Scan for the cell matching the given text and deliver its (X, Y) coordinate at center. 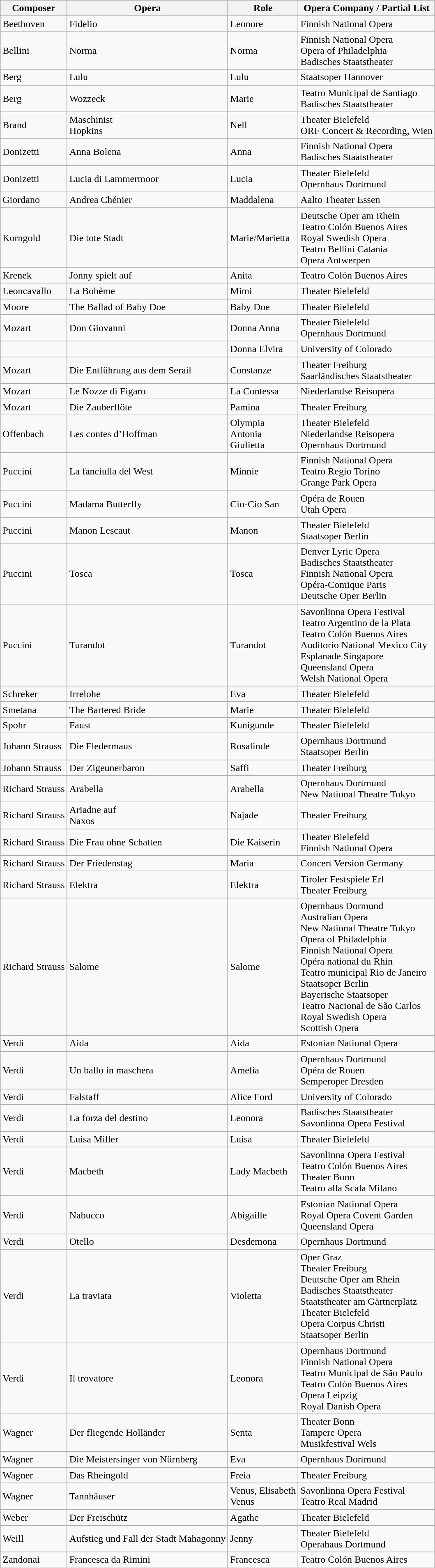
Der fliegende Holländer (147, 1433)
Das Rheingold (147, 1475)
Ariadne aufNaxos (147, 816)
Anna Bolena (147, 152)
Wozzeck (147, 99)
La forza del destino (147, 1118)
Baby Doe (263, 307)
Jenny (263, 1539)
Agathe (263, 1517)
Freia (263, 1475)
Andrea Chénier (147, 200)
Il trovatore (147, 1378)
Weber (34, 1517)
Der Friedenstag (147, 863)
Giordano (34, 200)
Estonian National Opera (366, 1043)
Die Frau ohne Schatten (147, 842)
Leonore (263, 24)
Marie/Marietta (263, 237)
Theater FreiburgSaarländisches Staatstheater (366, 371)
Lady Macbeth (263, 1172)
Theater BielefeldNiederlandse ReisoperaOpernhaus Dortmund (366, 434)
Concert Version Germany (366, 863)
Finnish National OperaBadisches Staatstheater (366, 152)
Leoncavallo (34, 291)
Finnish National OperaOpera of PhiladelphiaBadisches Staatstheater (366, 51)
Deutsche Oper am RheinTeatro Colón Buenos AiresRoyal Swedish OperaTeatro Bellini CataniaOpera Antwerpen (366, 237)
OlympiaAntoniaGiulietta (263, 434)
Die Fledermaus (147, 746)
Falstaff (147, 1097)
Opernhaus DortmundFinnish National OperaTeatro Municipal de São PauloTeatro Colón Buenos AiresOpera LeipzigRoyal Danish Opera (366, 1378)
Constanze (263, 371)
Venus, ElisabethVenus (263, 1496)
The Ballad of Baby Doe (147, 307)
Amelia (263, 1070)
Tannhäuser (147, 1496)
Estonian National OperaRoyal Opera Covent GardenQueensland Opera (366, 1215)
Die tote Stadt (147, 237)
Violetta (263, 1296)
Denver Lyric OperaBadisches StaatstheaterFinnish National OperaOpéra-Comique ParisDeutsche Oper Berlin (366, 574)
Die Entführung aus dem Serail (147, 371)
Badisches StaatstheaterSavonlinna Opera Festival (366, 1118)
Donna Elvira (263, 349)
Smetana (34, 709)
Faust (147, 725)
Mimi (263, 291)
Maddalena (263, 200)
Schreker (34, 694)
Aalto Theater Essen (366, 200)
Aufstieg und Fall der Stadt Mahagonny (147, 1539)
Die Zauberflöte (147, 407)
Finnish National OperaTeatro Regio TorinoGrange Park Opera (366, 472)
Alice Ford (263, 1097)
Opernhaus DortmundStaatsoper Berlin (366, 746)
Beethoven (34, 24)
Lucia (263, 178)
Composer (34, 8)
Nabucco (147, 1215)
Anna (263, 152)
Rosalinde (263, 746)
Un ballo in maschera (147, 1070)
La Bohème (147, 291)
Fidelio (147, 24)
Opera Company / Partial List (366, 8)
Otello (147, 1241)
Bellini (34, 51)
La Contessa (263, 391)
Moore (34, 307)
Savonlinna Opera FestivalTeatro Colón Buenos AiresTheater BonnTeatro alla Scala Milano (366, 1172)
Anita (263, 275)
Theater BonnTampere OperaMusikfestival Wels (366, 1433)
Krenek (34, 275)
The Bartered Bride (147, 709)
Die Meistersinger von Nürnberg (147, 1460)
Opernhaus DortmundOpéra de RouenSemperoper Dresden (366, 1070)
MaschinistHopkins (147, 125)
Brand (34, 125)
Francesca da Rimini (147, 1560)
Les contes d’Hoffman (147, 434)
Donna Anna (263, 328)
Staatsoper Hannover (366, 77)
La traviata (147, 1296)
Teatro Municipal de SantiagoBadisches Staatstheater (366, 99)
Manon (263, 531)
Madama Butterfly (147, 504)
Opernhaus DortmundNew National Theatre Tokyo (366, 789)
Theater BielefeldORF Concert & Recording, Wien (366, 125)
Zandonai (34, 1560)
Weill (34, 1539)
Najade (263, 816)
Senta (263, 1433)
Jonny spielt auf (147, 275)
Finnish National Opera (366, 24)
Der Zigeunerbaron (147, 768)
Role (263, 8)
Desdemona (263, 1241)
Francesca (263, 1560)
Manon Lescaut (147, 531)
Die Kaiserin (263, 842)
Kunigunde (263, 725)
Offenbach (34, 434)
Lucia di Lammermoor (147, 178)
Der Freischütz (147, 1517)
Spohr (34, 725)
Niederlandse Reisopera (366, 391)
Theater BielefeldFinnish National Opera (366, 842)
Theater BielefeldOperahaus Dortmund (366, 1539)
La fanciulla del West (147, 472)
Abigaille (263, 1215)
Le Nozze di Figaro (147, 391)
Macbeth (147, 1172)
Luisa (263, 1139)
Theater BielefeldStaatsoper Berlin (366, 531)
Irrelohe (147, 694)
Pamina (263, 407)
Opéra de RouenUtah Opera (366, 504)
Nell (263, 125)
Don Giovanni (147, 328)
Tiroler Festspiele ErlTheater Freiburg (366, 885)
Luisa Miller (147, 1139)
Maria (263, 863)
Saffi (263, 768)
Savonlinna Opera FestivalTeatro Real Madrid (366, 1496)
Opera (147, 8)
Cio-Cio San (263, 504)
Minnie (263, 472)
Korngold (34, 237)
